Capture the cell that displays the provided text and extract its (X, Y) central coordinate. 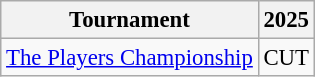
CUT (286, 58)
Tournament (130, 20)
2025 (286, 20)
The Players Championship (130, 58)
